Search for the cell housing the specified text and yield its (x, y) center coordinate. 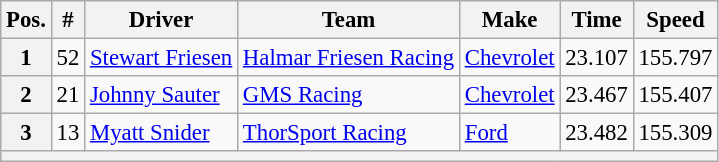
13 (68, 133)
21 (68, 95)
23.107 (596, 58)
Speed (676, 20)
23.467 (596, 95)
Myatt Snider (162, 133)
# (68, 20)
23.482 (596, 133)
Halmar Friesen Racing (349, 58)
3 (26, 133)
GMS Racing (349, 95)
Make (509, 20)
Driver (162, 20)
2 (26, 95)
ThorSport Racing (349, 133)
Pos. (26, 20)
Ford (509, 133)
155.797 (676, 58)
1 (26, 58)
Team (349, 20)
Johnny Sauter (162, 95)
155.309 (676, 133)
52 (68, 58)
Stewart Friesen (162, 58)
Time (596, 20)
155.407 (676, 95)
